Determine the (x, y) coordinate at the center of the cell enclosing the given text.  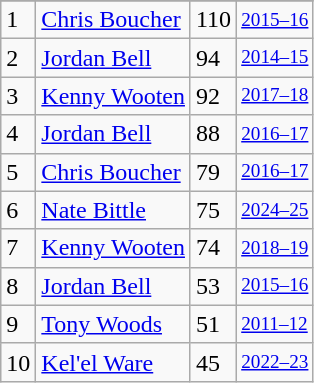
92 (213, 96)
9 (18, 324)
3 (18, 96)
10 (18, 362)
88 (213, 134)
4 (18, 134)
110 (213, 20)
2018–19 (275, 248)
79 (213, 172)
2017–18 (275, 96)
51 (213, 324)
45 (213, 362)
7 (18, 248)
74 (213, 248)
94 (213, 58)
2014–15 (275, 58)
2022–23 (275, 362)
6 (18, 210)
Kel'el Ware (114, 362)
2024–25 (275, 210)
1 (18, 20)
75 (213, 210)
Tony Woods (114, 324)
2 (18, 58)
8 (18, 286)
5 (18, 172)
2011–12 (275, 324)
Nate Bittle (114, 210)
53 (213, 286)
